Determine the (X, Y) coordinate at the center of the cell enclosing the given text.  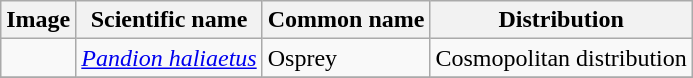
Distribution (561, 20)
Osprey (346, 58)
Scientific name (169, 20)
Common name (346, 20)
Cosmopolitan distribution (561, 58)
Image (38, 20)
Pandion haliaetus (169, 58)
